Output the (X, Y) coordinate of the center of the cell containing the given text.  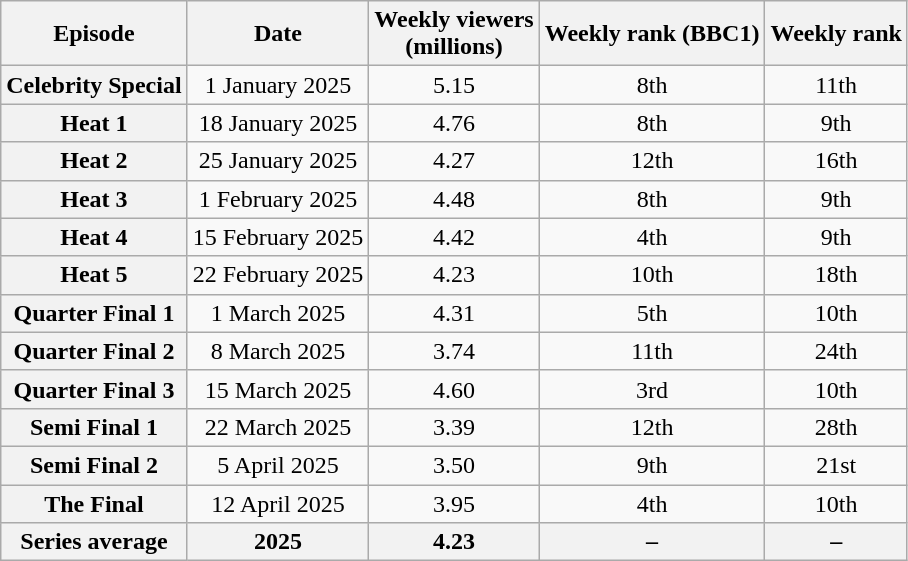
Celebrity Special (94, 85)
15 March 2025 (278, 389)
The Final (94, 503)
Heat 1 (94, 123)
3.95 (454, 503)
Quarter Final 2 (94, 351)
5 April 2025 (278, 465)
4.60 (454, 389)
Quarter Final 1 (94, 313)
22 February 2025 (278, 275)
2025 (278, 542)
Heat 2 (94, 161)
Weekly viewers(millions) (454, 34)
1 February 2025 (278, 199)
Date (278, 34)
4.31 (454, 313)
4.42 (454, 237)
Semi Final 1 (94, 427)
4.27 (454, 161)
21st (836, 465)
Semi Final 2 (94, 465)
Quarter Final 3 (94, 389)
8 March 2025 (278, 351)
3.74 (454, 351)
24th (836, 351)
18th (836, 275)
16th (836, 161)
18 January 2025 (278, 123)
Heat 3 (94, 199)
28th (836, 427)
3.50 (454, 465)
22 March 2025 (278, 427)
3.39 (454, 427)
4.76 (454, 123)
12 April 2025 (278, 503)
4.48 (454, 199)
Series average (94, 542)
Heat 4 (94, 237)
5.15 (454, 85)
15 February 2025 (278, 237)
3rd (652, 389)
1 March 2025 (278, 313)
Weekly rank (836, 34)
5th (652, 313)
Episode (94, 34)
Heat 5 (94, 275)
25 January 2025 (278, 161)
1 January 2025 (278, 85)
Weekly rank (BBC1) (652, 34)
